Search for the cell housing the specified text and yield its (x, y) center coordinate. 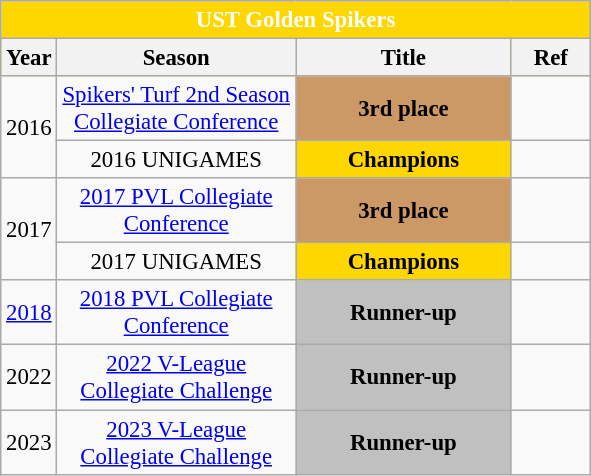
2018 PVL Collegiate Conference (176, 312)
UST Golden Spikers (296, 20)
Year (29, 58)
Spikers' Turf 2nd Season Collegiate Conference (176, 108)
2023 (29, 442)
2016 (29, 127)
Season (176, 58)
2022 V-League Collegiate Challenge (176, 378)
2017 (29, 229)
2023 V-League Collegiate Challenge (176, 442)
2016 UNIGAMES (176, 160)
Title (404, 58)
Ref (550, 58)
2018 (29, 312)
2022 (29, 378)
2017 PVL Collegiate Conference (176, 210)
2017 UNIGAMES (176, 262)
